Determine the (x, y) coordinate at the center of the cell enclosing the given text.  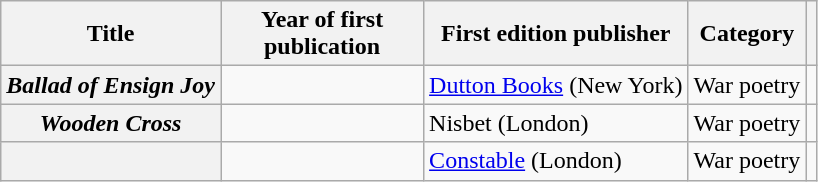
Ballad of Ensign Joy (111, 85)
Nisbet (London) (556, 123)
Wooden Cross (111, 123)
Category (747, 34)
Constable (London) (556, 161)
Dutton Books (New York) (556, 85)
Year of first publication (322, 34)
First edition publisher (556, 34)
Title (111, 34)
